From the cell containing the given text, extract its center point as (X, Y) coordinate. 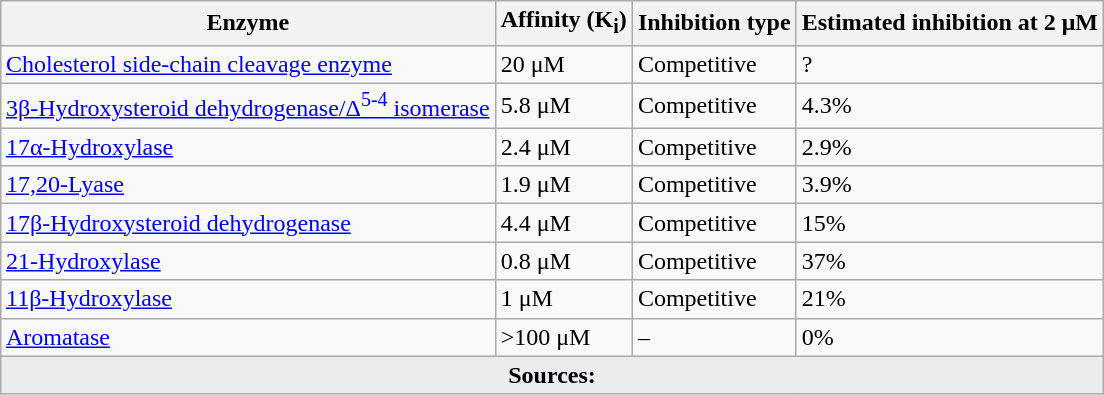
21-Hydroxylase (248, 261)
3β-Hydroxysteroid dehydrogenase/Δ5-4 isomerase (248, 106)
Cholesterol side-chain cleavage enzyme (248, 64)
0.8 μM (564, 261)
17α-Hydroxylase (248, 147)
Inhibition type (714, 23)
Estimated inhibition at 2 μM (950, 23)
11β-Hydroxylase (248, 299)
21% (950, 299)
17,20-Lyase (248, 185)
4.3% (950, 106)
Enzyme (248, 23)
Aromatase (248, 337)
? (950, 64)
Sources: (552, 375)
20 μM (564, 64)
>100 μM (564, 337)
3.9% (950, 185)
2.9% (950, 147)
5.8 μM (564, 106)
15% (950, 223)
0% (950, 337)
37% (950, 261)
– (714, 337)
1.9 μM (564, 185)
2.4 μM (564, 147)
17β-Hydroxysteroid dehydrogenase (248, 223)
1 μM (564, 299)
4.4 μM (564, 223)
Affinity (Ki) (564, 23)
